Determine the (X, Y) coordinate at the center of the cell enclosing the given text.  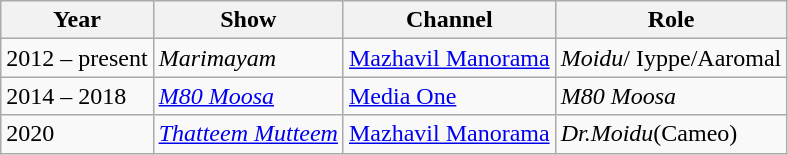
Dr.Moidu(Cameo) (671, 134)
Channel (449, 20)
Show (248, 20)
Year (77, 20)
2012 – present (77, 58)
Marimayam (248, 58)
Thatteem Mutteem (248, 134)
Moidu/ Iyppe/Aaromal (671, 58)
2014 – 2018 (77, 96)
Role (671, 20)
Media One (449, 96)
2020 (77, 134)
